Detect which cell encompasses the target text, then output its (x, y) center coordinate. 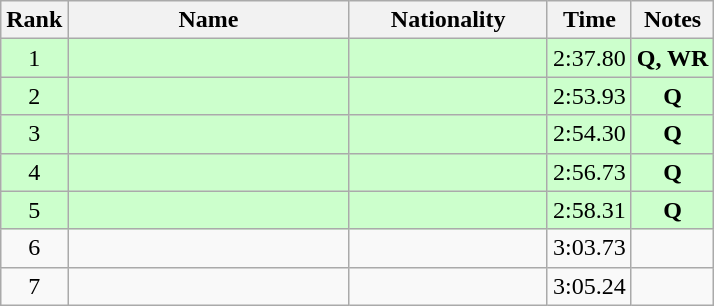
2:58.31 (589, 210)
6 (34, 248)
2 (34, 96)
Rank (34, 20)
2:37.80 (589, 58)
Time (589, 20)
1 (34, 58)
2:56.73 (589, 172)
4 (34, 172)
2:53.93 (589, 96)
Nationality (448, 20)
3:05.24 (589, 286)
2:54.30 (589, 134)
3:03.73 (589, 248)
7 (34, 286)
Notes (672, 20)
3 (34, 134)
5 (34, 210)
Name (208, 20)
Q, WR (672, 58)
